Identify which cell holds the provided text, then report its (x, y) central coordinate. 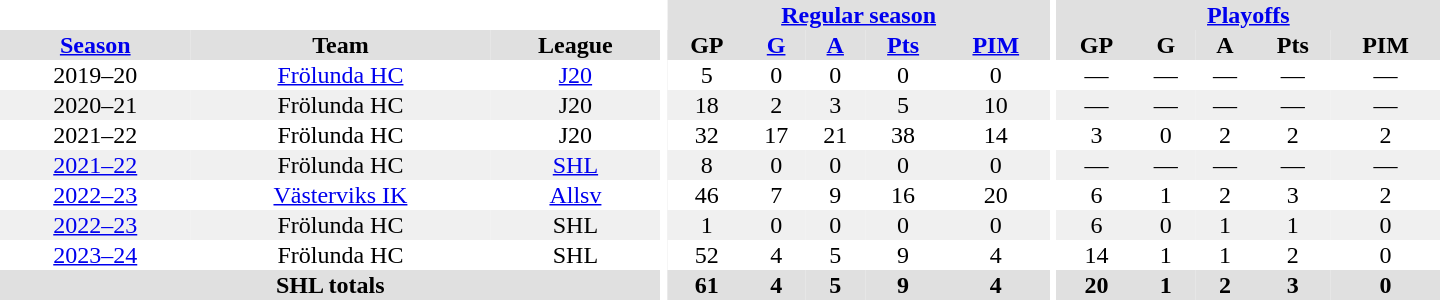
League (575, 45)
32 (707, 135)
2019–20 (95, 75)
21 (836, 135)
16 (904, 195)
7 (776, 195)
2020–21 (95, 105)
8 (707, 165)
17 (776, 135)
18 (707, 105)
Allsv (575, 195)
10 (996, 105)
Playoffs (1248, 15)
Regular season (858, 15)
SHL totals (330, 285)
38 (904, 135)
61 (707, 285)
Season (95, 45)
46 (707, 195)
2023–24 (95, 255)
Västerviks IK (340, 195)
52 (707, 255)
Team (340, 45)
